Find where the given text appears and provide that cell's center as [X, Y] coordinate. 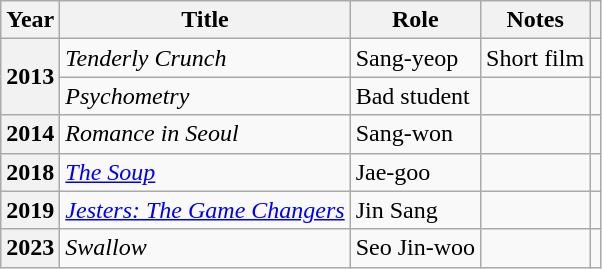
Jae-goo [415, 172]
Short film [536, 58]
Year [30, 20]
Sang-won [415, 134]
2014 [30, 134]
Swallow [205, 248]
Tenderly Crunch [205, 58]
Jin Sang [415, 210]
Role [415, 20]
Sang-yeop [415, 58]
Bad student [415, 96]
2018 [30, 172]
2019 [30, 210]
2023 [30, 248]
Jesters: The Game Changers [205, 210]
Notes [536, 20]
2013 [30, 77]
Romance in Seoul [205, 134]
The Soup [205, 172]
Seo Jin-woo [415, 248]
Title [205, 20]
Psychometry [205, 96]
